Output the [X, Y] coordinate of the center of the cell containing the given text.  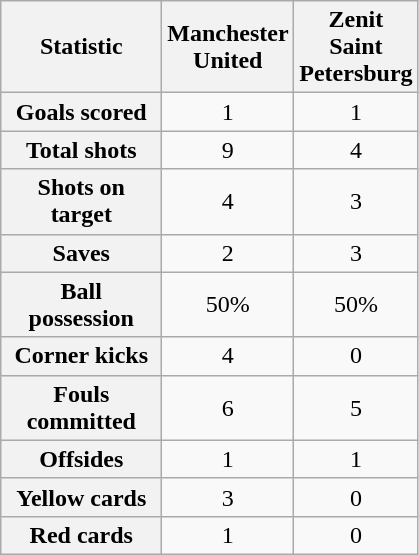
Ball possession [82, 304]
Corner kicks [82, 356]
Shots on target [82, 202]
Fouls committed [82, 408]
2 [228, 253]
Goals scored [82, 112]
Yellow cards [82, 497]
6 [228, 408]
Manchester United [228, 47]
Red cards [82, 535]
Offsides [82, 459]
Total shots [82, 150]
9 [228, 150]
5 [356, 408]
Statistic [82, 47]
Saves [82, 253]
Zenit Saint Petersburg [356, 47]
